Identify which cell holds the provided text, then report its [X, Y] central coordinate. 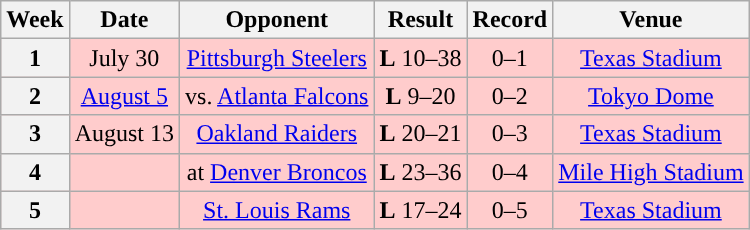
Week [35, 20]
Result [420, 20]
3 [35, 134]
L 23–36 [420, 172]
0–3 [510, 134]
Tokyo Dome [651, 96]
1 [35, 58]
L 20–21 [420, 134]
L 17–24 [420, 210]
2 [35, 96]
5 [35, 210]
L 9–20 [420, 96]
at Denver Broncos [277, 172]
0–5 [510, 210]
August 5 [124, 96]
0–2 [510, 96]
L 10–38 [420, 58]
Opponent [277, 20]
Oakland Raiders [277, 134]
July 30 [124, 58]
Venue [651, 20]
August 13 [124, 134]
vs. Atlanta Falcons [277, 96]
0–1 [510, 58]
St. Louis Rams [277, 210]
Date [124, 20]
0–4 [510, 172]
Mile High Stadium [651, 172]
4 [35, 172]
Record [510, 20]
Pittsburgh Steelers [277, 58]
